Find where the given text appears and provide that cell's center as (x, y) coordinate. 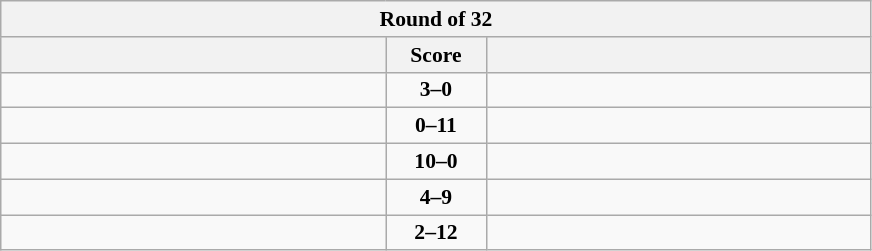
Round of 32 (436, 19)
3–0 (436, 90)
4–9 (436, 197)
0–11 (436, 126)
Score (436, 55)
2–12 (436, 233)
10–0 (436, 162)
